Output the (X, Y) coordinate of the center of the cell containing the given text.  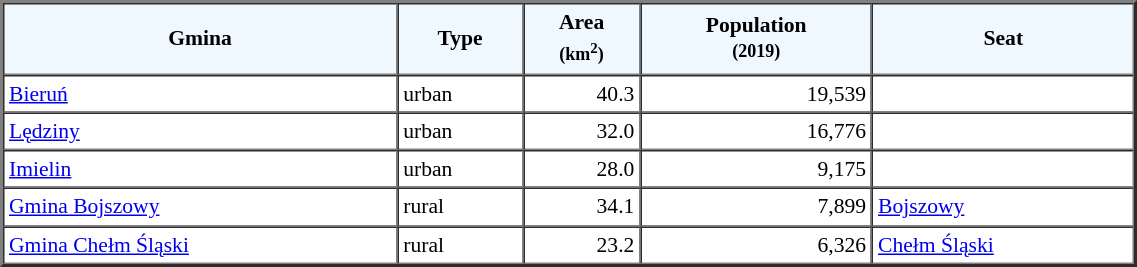
6,326 (756, 245)
7,899 (756, 207)
32.0 (582, 131)
23.2 (582, 245)
Seat (1004, 38)
Bieruń (200, 93)
Chełm Śląski (1004, 245)
Gmina Chełm Śląski (200, 245)
Imielin (200, 169)
Gmina Bojszowy (200, 207)
Population(2019) (756, 38)
16,776 (756, 131)
34.1 (582, 207)
9,175 (756, 169)
Bojszowy (1004, 207)
Area(km2) (582, 38)
Type (460, 38)
19,539 (756, 93)
28.0 (582, 169)
40.3 (582, 93)
Gmina (200, 38)
Lędziny (200, 131)
